Pinpoint the cell where the given text exists, returning its (x, y) midpoint coordinate. 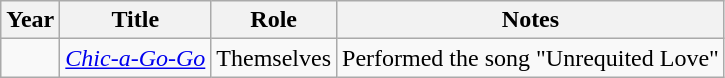
Chic-a-Go-Go (136, 58)
Year (30, 20)
Themselves (274, 58)
Performed the song "Unrequited Love" (531, 58)
Title (136, 20)
Notes (531, 20)
Role (274, 20)
